Determine the (x, y) coordinate at the center of the cell enclosing the given text.  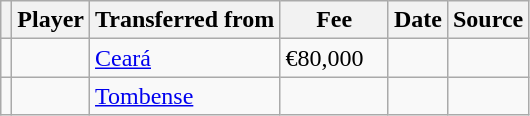
Fee (334, 20)
Player (51, 20)
Tombense (185, 96)
Source (488, 20)
Ceará (185, 58)
€80,000 (334, 58)
Transferred from (185, 20)
Date (418, 20)
